Pinpoint the cell where the given text exists, returning its (X, Y) midpoint coordinate. 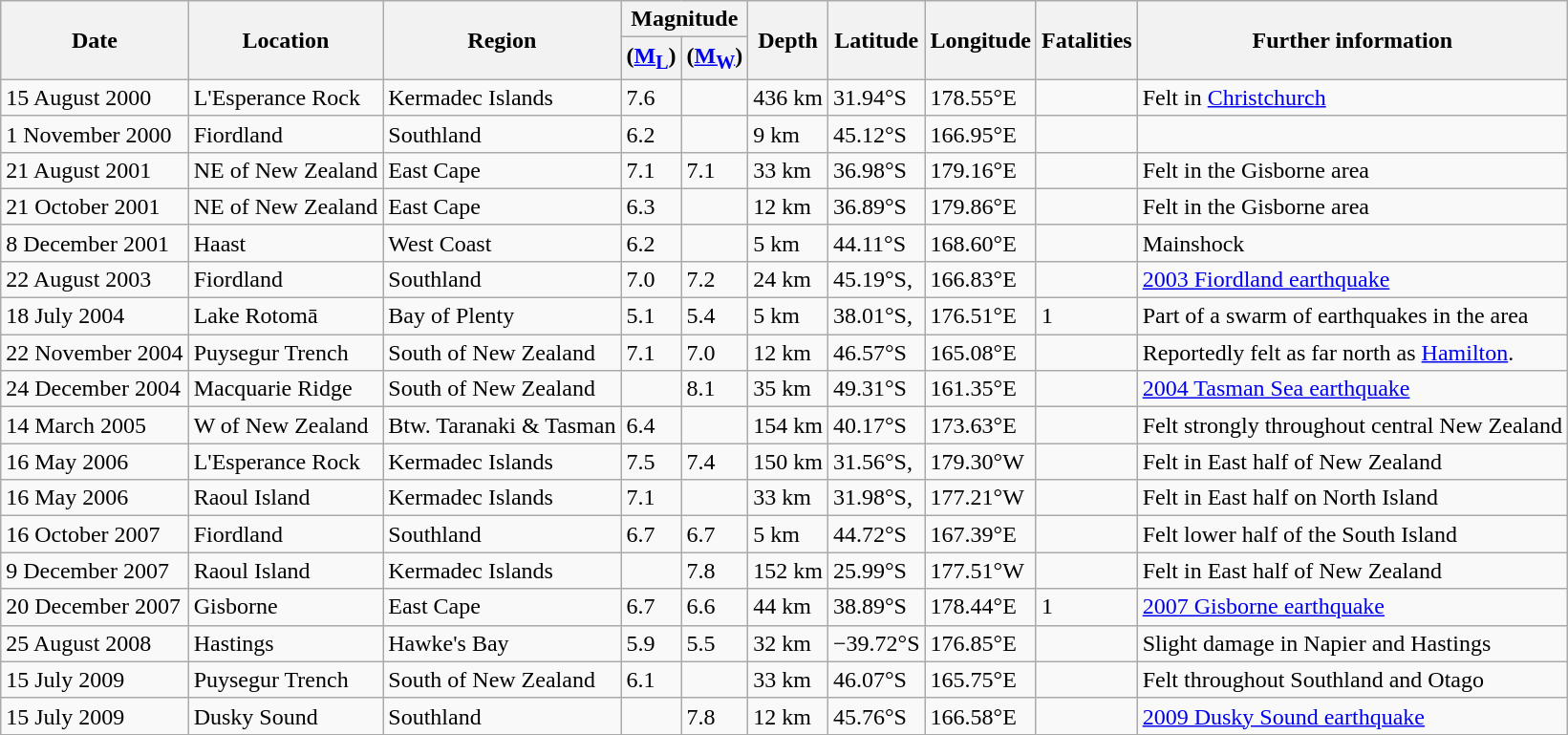
5.5 (715, 643)
9 December 2007 (95, 571)
152 km (788, 571)
436 km (788, 97)
5.9 (652, 643)
Felt throughout Southland and Otago (1352, 680)
154 km (788, 425)
Felt in Christchurch (1352, 97)
16 October 2007 (95, 534)
15 August 2000 (95, 97)
179.30°W (980, 462)
46.07°S (876, 680)
(MW) (715, 58)
21 October 2001 (95, 206)
44.72°S (876, 534)
Magnitude (684, 19)
6.1 (652, 680)
Macquarie Ridge (286, 389)
166.58°E (980, 716)
49.31°S (876, 389)
178.55°E (980, 97)
Mainshock (1352, 243)
Felt lower half of the South Island (1352, 534)
Btw. Taranaki & Tasman (503, 425)
176.51°E (980, 316)
2003 Fiordland earthquake (1352, 279)
22 November 2004 (95, 353)
Location (286, 40)
−39.72°S (876, 643)
(ML) (652, 58)
7.2 (715, 279)
Further information (1352, 40)
168.60°E (980, 243)
178.44°E (980, 607)
Date (95, 40)
22 August 2003 (95, 279)
150 km (788, 462)
179.16°E (980, 170)
36.89°S (876, 206)
31.56°S, (876, 462)
165.75°E (980, 680)
38.01°S, (876, 316)
Haast (286, 243)
9 km (788, 134)
173.63°E (980, 425)
18 July 2004 (95, 316)
38.89°S (876, 607)
2007 Gisborne earthquake (1352, 607)
Felt strongly throughout central New Zealand (1352, 425)
6.3 (652, 206)
6.4 (652, 425)
Region (503, 40)
24 December 2004 (95, 389)
45.12°S (876, 134)
8.1 (715, 389)
165.08°E (980, 353)
Longitude (980, 40)
40.17°S (876, 425)
Dusky Sound (286, 716)
2004 Tasman Sea earthquake (1352, 389)
31.98°S, (876, 498)
Felt in East half on North Island (1352, 498)
46.57°S (876, 353)
179.86°E (980, 206)
5.1 (652, 316)
166.95°E (980, 134)
20 December 2007 (95, 607)
35 km (788, 389)
7.4 (715, 462)
8 December 2001 (95, 243)
Latitude (876, 40)
Part of a swarm of earthquakes in the area (1352, 316)
Hastings (286, 643)
W of New Zealand (286, 425)
7.6 (652, 97)
Depth (788, 40)
177.21°W (980, 498)
176.85°E (980, 643)
Slight damage in Napier and Hastings (1352, 643)
Hawke's Bay (503, 643)
24 km (788, 279)
Reportedly felt as far north as Hamilton. (1352, 353)
25.99°S (876, 571)
166.83°E (980, 279)
177.51°W (980, 571)
6.6 (715, 607)
31.94°S (876, 97)
1 November 2000 (95, 134)
161.35°E (980, 389)
45.19°S, (876, 279)
West Coast (503, 243)
21 August 2001 (95, 170)
167.39°E (980, 534)
25 August 2008 (95, 643)
Lake Rotomā (286, 316)
44 km (788, 607)
45.76°S (876, 716)
44.11°S (876, 243)
7.5 (652, 462)
Gisborne (286, 607)
32 km (788, 643)
36.98°S (876, 170)
2009 Dusky Sound earthquake (1352, 716)
5.4 (715, 316)
Fatalities (1086, 40)
Bay of Plenty (503, 316)
14 March 2005 (95, 425)
